Extract the (X, Y) coordinate from the center of the cell holding the provided text.  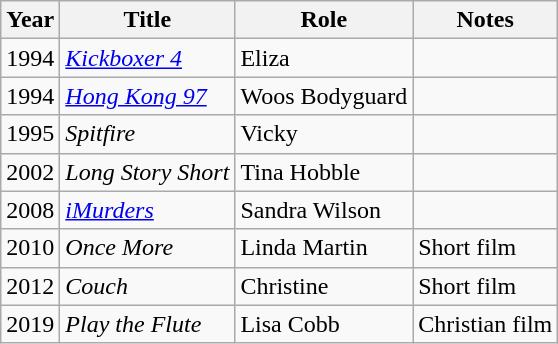
Play the Flute (148, 324)
Sandra Wilson (324, 210)
Lisa Cobb (324, 324)
Christian film (486, 324)
Title (148, 20)
Spitfire (148, 134)
2002 (30, 172)
2019 (30, 324)
Couch (148, 286)
iMurders (148, 210)
Kickboxer 4 (148, 58)
1995 (30, 134)
Christine (324, 286)
Vicky (324, 134)
Woos Bodyguard (324, 96)
Long Story Short (148, 172)
Notes (486, 20)
2010 (30, 248)
Year (30, 20)
Eliza (324, 58)
Role (324, 20)
Linda Martin (324, 248)
2008 (30, 210)
Tina Hobble (324, 172)
Hong Kong 97 (148, 96)
Once More (148, 248)
2012 (30, 286)
